From the cell containing the given text, extract its center point as (X, Y) coordinate. 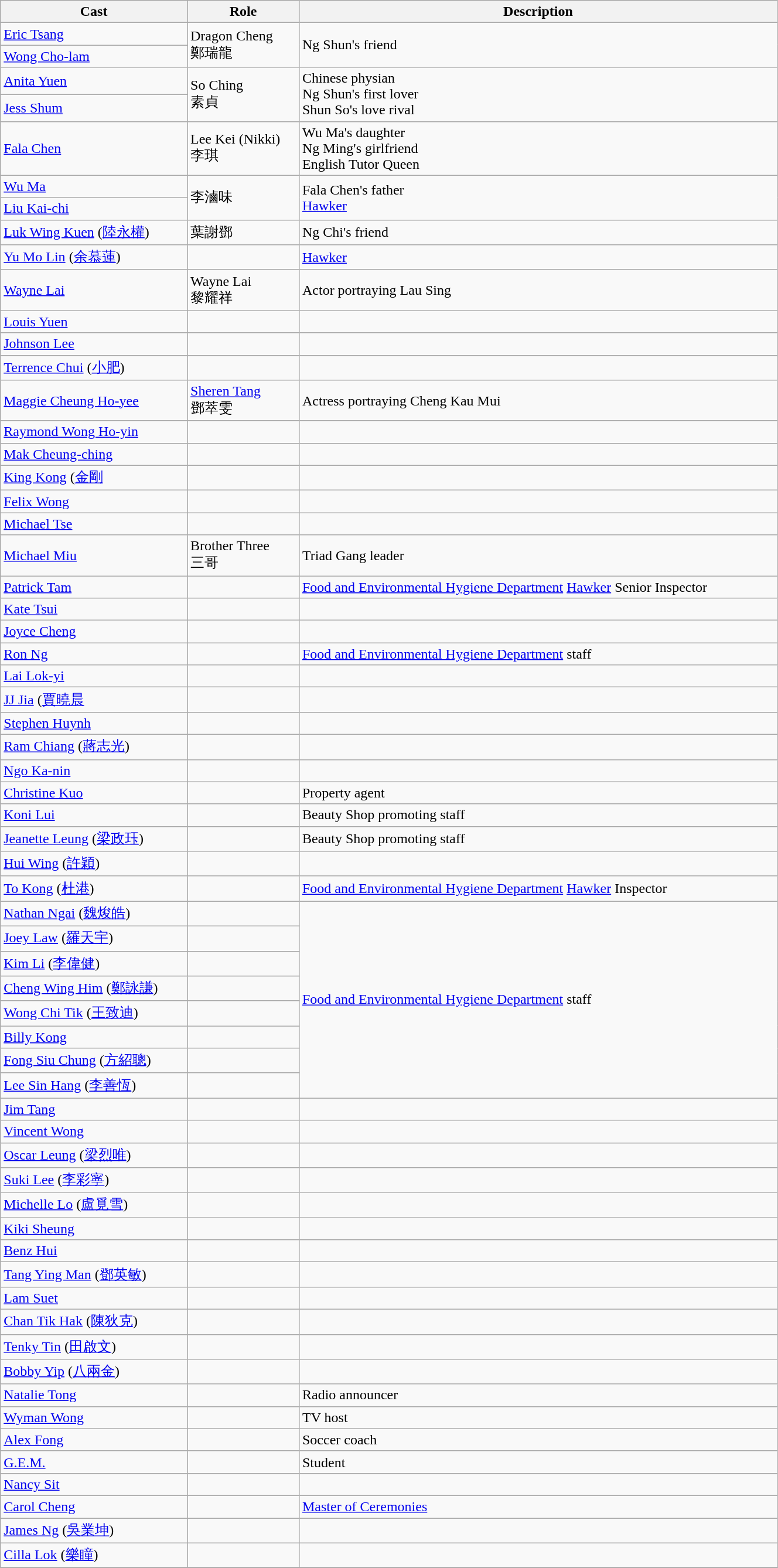
Terrence Chui (小肥) (94, 368)
Felix Wong (94, 502)
Jess Shum (94, 108)
Michelle Lo (盧覓雪) (94, 1205)
Alex Fong (94, 1440)
葉謝鄧 (244, 232)
Master of Ceremonies (538, 1506)
Suki Lee (李彩寧) (94, 1180)
Description (538, 12)
Joey Law (羅天宇) (94, 939)
Ng Chi's friend (538, 232)
Jeanette Leung (梁政珏) (94, 839)
Michael Miu (94, 555)
Fong Siu Chung (方紹聰) (94, 1061)
Wu Ma (94, 186)
Dragon Cheng鄭瑞龍 (244, 45)
Food and Environmental Hygiene Department Hawker Inspector (538, 888)
Billy Kong (94, 1037)
Mak Cheung-ching (94, 454)
Nathan Ngai (魏焌皓) (94, 914)
Ngo Ka-nin (94, 771)
JJ Jia (賈曉晨 (94, 700)
King Kong (金剛 (94, 478)
Jim Tang (94, 1109)
Cast (94, 12)
Hui Wing (許穎) (94, 864)
Wayne Lai黎耀祥 (244, 290)
To Kong (杜港) (94, 888)
Wu Ma's daughterNg Ming's girlfriendEnglish Tutor Queen (538, 148)
Wong Cho-lam (94, 56)
Radio announcer (538, 1395)
Eric Tsang (94, 34)
Actress portraying Cheng Kau Mui (538, 401)
Joyce Cheng (94, 632)
Raymond Wong Ho-yin (94, 432)
Patrick Tam (94, 587)
Role (244, 12)
Anita Yuen (94, 81)
Wayne Lai (94, 290)
Cilla Lok (樂瞳) (94, 1555)
Carol Cheng (94, 1506)
Food and Environmental Hygiene Department Hawker Senior Inspector (538, 587)
Triad Gang leader (538, 555)
Sheren Tang鄧萃雯 (244, 401)
Fala Chen's fatherHawker (538, 197)
Wong Chi Tik (王致迪) (94, 1014)
Tenky Tin (田啟文) (94, 1347)
Kim Li (李偉健) (94, 963)
James Ng (吳業坤) (94, 1530)
Brother Three三哥 (244, 555)
Cheng Wing Him (鄭詠謙) (94, 989)
Lai Lok-yi (94, 676)
Oscar Leung (梁烈唯) (94, 1155)
Nancy Sit (94, 1484)
Actor portraying Lau Sing (538, 290)
Bobby Yip (八兩金) (94, 1372)
Property agent (538, 793)
Ram Chiang (蔣志光) (94, 746)
Ron Ng (94, 654)
Lam Suet (94, 1298)
Maggie Cheung Ho-yee (94, 401)
Fala Chen (94, 148)
Wyman Wong (94, 1417)
李滷味 (244, 197)
G.E.M. (94, 1462)
Hawker (538, 258)
So Ching素貞 (244, 94)
Luk Wing Kuen (陸永權) (94, 232)
Christine Kuo (94, 793)
Tang Ying Man (鄧英敏) (94, 1275)
Lee Sin Hang (李善恆) (94, 1085)
Kiki Sheung (94, 1229)
Vincent Wong (94, 1131)
Chinese physianNg Shun's first loverShun So's love rival (538, 94)
Yu Mo Lin (余慕蓮) (94, 258)
Ng Shun's friend (538, 45)
Lee Kei (Nikki)李琪 (244, 148)
Soccer coach (538, 1440)
Chan Tik Hak (陳狄克) (94, 1322)
Kate Tsui (94, 609)
Michael Tse (94, 524)
TV host (538, 1417)
Stephen Huynh (94, 723)
Natalie Tong (94, 1395)
Benz Hui (94, 1251)
Student (538, 1462)
Koni Lui (94, 815)
Johnson Lee (94, 344)
Louis Yuen (94, 322)
Liu Kai-chi (94, 209)
